Detect which cell encompasses the target text, then output its [X, Y] center coordinate. 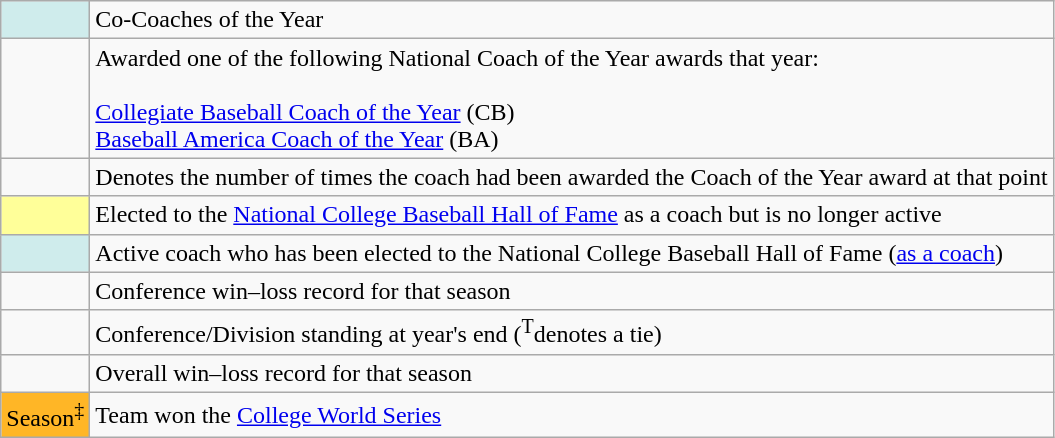
Co-Coaches of the Year [572, 20]
Conference win–loss record for that season [572, 291]
Team won the College World Series [572, 416]
Conference/Division standing at year's end (Tdenotes a tie) [572, 332]
Elected to the National College Baseball Hall of Fame as a coach but is no longer active [572, 215]
Overall win–loss record for that season [572, 374]
Active coach who has been elected to the National College Baseball Hall of Fame (as a coach) [572, 253]
Denotes the number of times the coach had been awarded the Coach of the Year award at that point [572, 177]
Season‡ [46, 416]
